Determine the [x, y] coordinate at the center of the cell enclosing the given text.  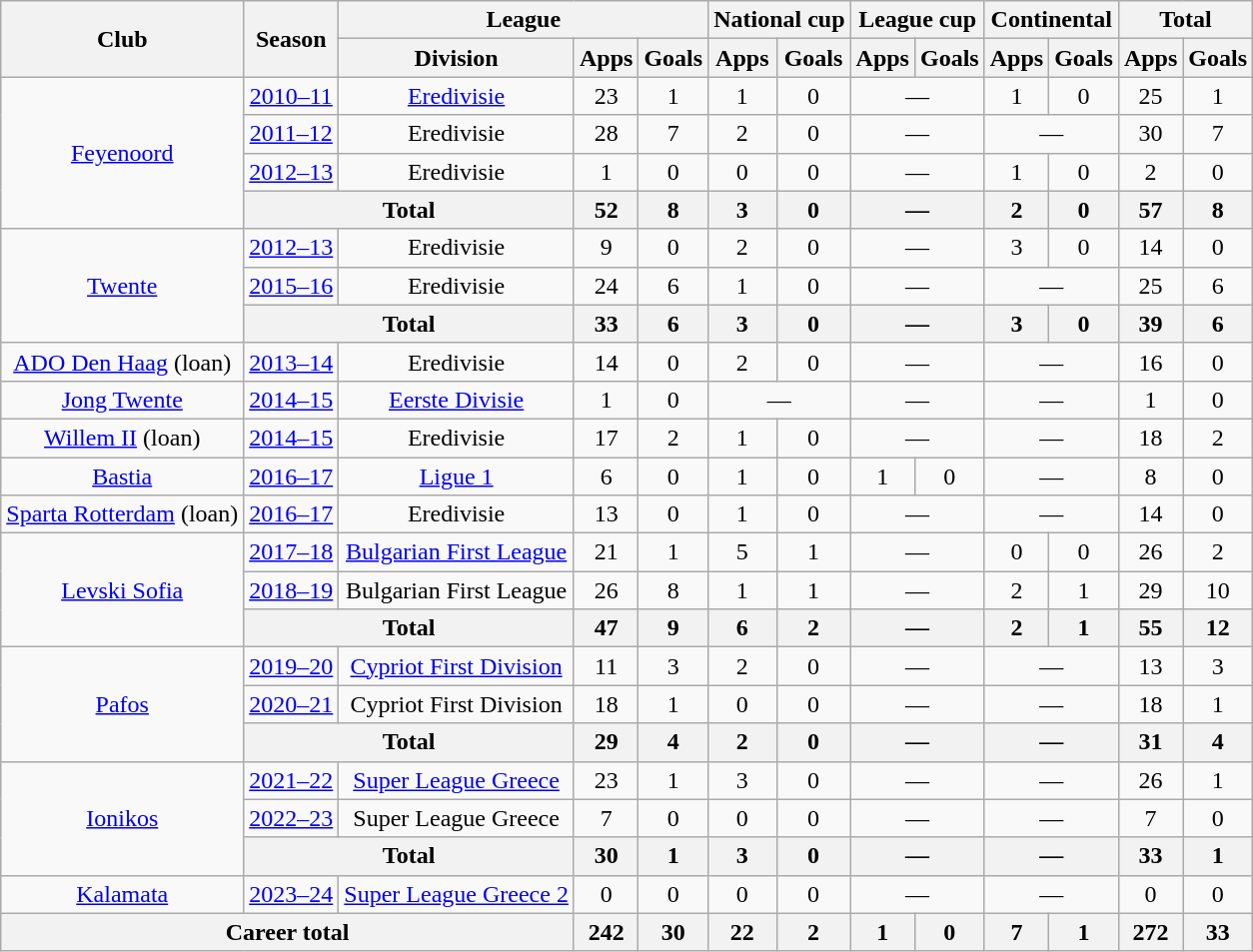
28 [606, 134]
Eerste Divisie [457, 400]
52 [606, 210]
2011–12 [292, 134]
2019–20 [292, 666]
Ligue 1 [457, 476]
2021–22 [292, 780]
57 [1150, 210]
31 [1150, 742]
24 [606, 286]
5 [742, 552]
League [524, 20]
Willem II (loan) [122, 438]
2022–23 [292, 818]
10 [1218, 590]
21 [606, 552]
2023–24 [292, 894]
39 [1150, 324]
League cup [917, 20]
Continental [1051, 20]
242 [606, 932]
Season [292, 39]
Pafos [122, 704]
2017–18 [292, 552]
Jong Twente [122, 400]
Division [457, 58]
Twente [122, 286]
47 [606, 628]
11 [606, 666]
Super League Greece 2 [457, 894]
2020–21 [292, 704]
22 [742, 932]
Career total [288, 932]
ADO Den Haag (loan) [122, 362]
2015–16 [292, 286]
Club [122, 39]
17 [606, 438]
2013–14 [292, 362]
55 [1150, 628]
National cup [779, 20]
Sparta Rotterdam (loan) [122, 514]
16 [1150, 362]
Ionikos [122, 818]
12 [1218, 628]
2010–11 [292, 96]
Kalamata [122, 894]
Bastia [122, 476]
Feyenoord [122, 153]
Levski Sofia [122, 590]
2018–19 [292, 590]
272 [1150, 932]
